Capture the cell that displays the provided text and extract its (X, Y) central coordinate. 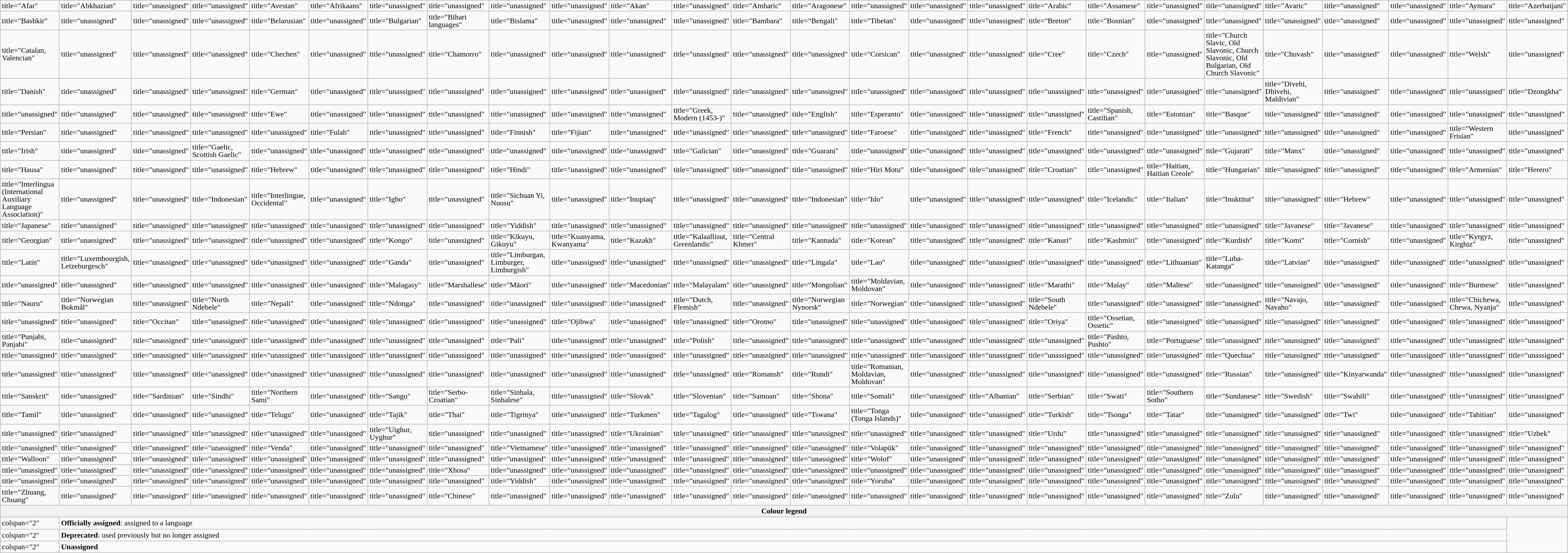
title="Dzongkha" (1538, 92)
title="Corsican" (879, 54)
title="Igbo" (397, 199)
title="Divehi, Dhivehi, Maldivian" (1293, 92)
title="Manx" (1293, 151)
title="Zulu" (1234, 496)
title="Portuguese" (1175, 340)
title="Welsh" (1477, 54)
title="Esperanto" (879, 114)
title="Afrikaans" (338, 6)
title="Turkish" (1057, 415)
title="Cree" (1057, 54)
title="Assamese" (1116, 6)
title="Inupiaq" (640, 199)
title="Kazakh" (640, 240)
title="Bengali" (820, 21)
title="Amharic" (761, 6)
title="Punjabi, Panjabi" (30, 340)
title="Oriya" (1057, 322)
title="Tonga (Tonga Islands)" (879, 415)
title="Kalaallisut, Greenlandic" (701, 240)
title="Marathi" (1057, 285)
title="Ojibwa" (579, 322)
title="Maltese" (1175, 285)
title="Irish" (30, 151)
title="Somali" (879, 396)
title="Danish" (30, 92)
title="Slovak" (640, 396)
title="Latin" (30, 263)
title="Avaric" (1293, 6)
title="Kurdish" (1234, 240)
title="Marshallese" (458, 285)
title="Norwegian Nynorsk" (820, 303)
title="Tigrinya" (520, 415)
title="Ganda" (397, 263)
title="Swati" (1116, 396)
title="Norwegian Bokmål" (96, 303)
title="Chinese" (458, 496)
title="Guarani" (820, 151)
title="Mongolian" (820, 285)
title="Finnish" (520, 133)
title="Tajik" (397, 415)
title="Zhuang, Chuang" (30, 496)
title="Kongo" (397, 240)
title="Sichuan Yi, Nuosu" (520, 199)
title="Rundi" (820, 374)
title="Czech" (1116, 54)
title="Kannada" (820, 240)
title="Norwegian" (879, 303)
title="Hiri Motu" (879, 170)
title="Catalan, Valencian" (30, 54)
title="Church Slavic, Old Slavonic, Church Slavonic, Old Bulgarian, Old Church Slavonic" (1234, 54)
title="Hindi" (520, 170)
title="Faroese" (879, 133)
title="Lao" (879, 263)
title="Galician" (701, 151)
title="Latvian" (1293, 263)
title="Tahitian" (1477, 415)
title="Twi" (1356, 415)
title="Aymara" (1477, 6)
title="Volapük" (879, 448)
title="Venda" (279, 448)
title="Sinhala, Sinhalese" (520, 396)
title="Yoruba" (879, 481)
title="Uzbek" (1538, 433)
title="Gaelic, Scottish Gaelic" (220, 151)
title="Sanskrit" (30, 396)
title="Chamorro" (458, 54)
title="Sardinian" (161, 396)
title="Serbian" (1057, 396)
Colour legend (784, 511)
title="Spanish, Castilian" (1116, 114)
title="Malagasy" (397, 285)
title="Persian" (30, 133)
title="Shona" (820, 396)
title="Polish" (701, 340)
title="Turkmen" (640, 415)
title="Oromo" (761, 322)
title="Hungarian" (1234, 170)
title="Akan" (640, 6)
title="Tamil" (30, 415)
title="Limburgan, Limburger, Limburgish" (520, 263)
title="Ossetian, Ossetic" (1116, 322)
title="Kyrgyz, Kirghiz" (1477, 240)
title="Tagalog" (701, 415)
title="Fulah" (338, 133)
Deprecated: used previously but no longer assigned (783, 535)
title="Chechen" (279, 54)
title="North Ndebele" (220, 303)
title="Ido" (879, 199)
title="Haitian, Haitian Creole" (1175, 170)
title="Romansh" (761, 374)
title="Navajo, Navaho" (1293, 303)
title="South Ndebele" (1057, 303)
title="Sundanese" (1234, 396)
title="Quechua" (1234, 355)
title="Slovenian" (701, 396)
title="Japanese" (30, 225)
title="Malayalam" (701, 285)
title="Vietnamese" (520, 448)
title="Thai" (458, 415)
title="Kikuyu, Gikuyu" (520, 240)
title="Aragonese" (820, 6)
title="Urdu" (1057, 433)
title="Breton" (1057, 21)
title="Chichewa, Chewa, Nyanja" (1477, 303)
title="Kanuri" (1057, 240)
title="Basque" (1234, 114)
title="Ukrainian" (640, 433)
title="Interlingue, Occidental" (279, 199)
title="Bambara" (761, 21)
title="Interlingua (International Auxiliary Language Association)" (30, 199)
Officially assigned: assigned to a language (783, 523)
title="Estonian" (1175, 114)
title="Albanian" (997, 396)
title="Bosnian" (1116, 21)
title="Avestan" (279, 6)
title="Swahili" (1356, 396)
title="German" (279, 92)
title="Western Frisian" (1477, 133)
title="Fijian" (579, 133)
title="Pashto, Pushto" (1116, 340)
title="Moldavian, Moldovan" (879, 285)
title="Tatar" (1175, 415)
title="Romanian, Moldavian, Moldovan" (879, 374)
title="Kashmiri" (1116, 240)
title="Bashkir" (30, 21)
title="Telugu" (279, 415)
title="Afar" (30, 6)
title="Pali" (520, 340)
title="Lingala" (820, 263)
title="Sango" (397, 396)
title="English" (820, 114)
title="Azerbaijani" (1538, 6)
title="Northern Sami" (279, 396)
title="Serbo-Croatian" (458, 396)
title="Belarusian" (279, 21)
title="Bislama" (520, 21)
title="Nepali" (279, 303)
title="Xhosa" (458, 470)
title="Italian" (1175, 199)
title="Georgian" (30, 240)
title="Tswana" (820, 415)
title="Samoan" (761, 396)
title="Bulgarian" (397, 21)
title="Arabic" (1057, 6)
title="Central Khmer" (761, 240)
title="Malay" (1116, 285)
title="Komi" (1293, 240)
title="Tibetan" (879, 21)
title="Herero" (1538, 170)
Unassigned (783, 547)
title="Russian" (1234, 374)
title="Sindhi" (220, 396)
title="Burmese" (1477, 285)
title="Uighur, Uyghur" (397, 433)
title="Croatian" (1057, 170)
title="Māori" (520, 285)
title="Hausa" (30, 170)
title="Wolof" (879, 459)
title="Icelandic" (1116, 199)
title="Luba-Katanga" (1234, 263)
title="Kuanyama, Kwanyama" (579, 240)
title="Korean" (879, 240)
title="Tsonga" (1116, 415)
title="Inuktitut" (1234, 199)
title="Nauru" (30, 303)
title="Cornish" (1356, 240)
title="French" (1057, 133)
title="Occitan" (161, 322)
title="Ewe" (279, 114)
title="Luxembourgish, Letzeburgesch" (96, 263)
title="Swedish" (1293, 396)
title="Lithuanian" (1175, 263)
title="Armenian" (1477, 170)
title="Bihari languages" (458, 21)
title="Southern Sotho" (1175, 396)
title="Walloon" (30, 459)
title="Macedonian" (640, 285)
title="Gujarati" (1234, 151)
title="Chuvash" (1293, 54)
title="Greek, Modern (1453-)" (701, 114)
title="Kinyarwanda" (1356, 374)
title="Abkhazian" (96, 6)
title="Dutch, Flemish" (701, 303)
title="Ndonga" (397, 303)
